Provide the [X, Y] coordinate of the cell's center where the given text is located.  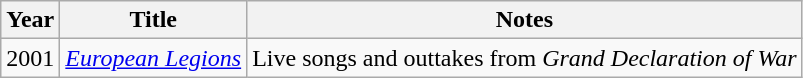
2001 [30, 58]
Title [154, 20]
Live songs and outtakes from Grand Declaration of War [524, 58]
Notes [524, 20]
European Legions [154, 58]
Year [30, 20]
